Detect which cell encompasses the target text, then output its [X, Y] center coordinate. 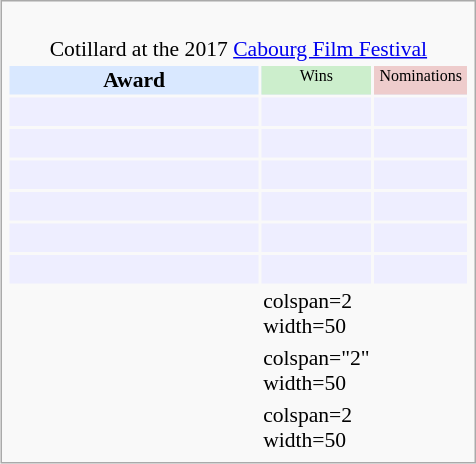
Award [134, 80]
Wins [317, 80]
Nominations [420, 80]
Cotillard at the 2017 Cabourg Film Festival [239, 36]
colspan="2" width=50 [317, 370]
